Locate the cell with the specified text and output its (X, Y) center coordinate. 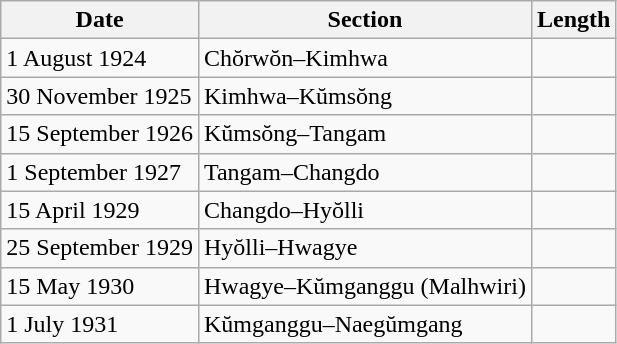
Kŭmganggu–Naegŭmgang (364, 324)
1 July 1931 (100, 324)
Changdo–Hyŏlli (364, 210)
15 May 1930 (100, 286)
Tangam–Changdo (364, 172)
Kimhwa–Kŭmsŏng (364, 96)
Section (364, 20)
1 August 1924 (100, 58)
Chŏrwŏn–Kimhwa (364, 58)
30 November 1925 (100, 96)
Hwagye–Kŭmganggu (Malhwiri) (364, 286)
15 April 1929 (100, 210)
Length (573, 20)
1 September 1927 (100, 172)
Kŭmsŏng–Tangam (364, 134)
Date (100, 20)
25 September 1929 (100, 248)
15 September 1926 (100, 134)
Hyŏlli–Hwagye (364, 248)
